Search for the cell housing the specified text and yield its (X, Y) center coordinate. 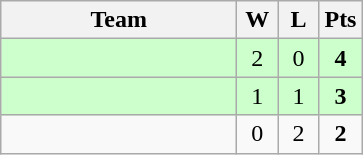
Pts (340, 20)
Team (119, 20)
L (298, 20)
4 (340, 58)
W (258, 20)
3 (340, 96)
